Find where the given text appears and provide that cell's center as [X, Y] coordinate. 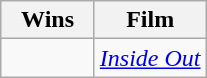
Wins [48, 20]
Inside Out [150, 58]
Film [150, 20]
